Output the (x, y) coordinate of the center of the cell containing the given text.  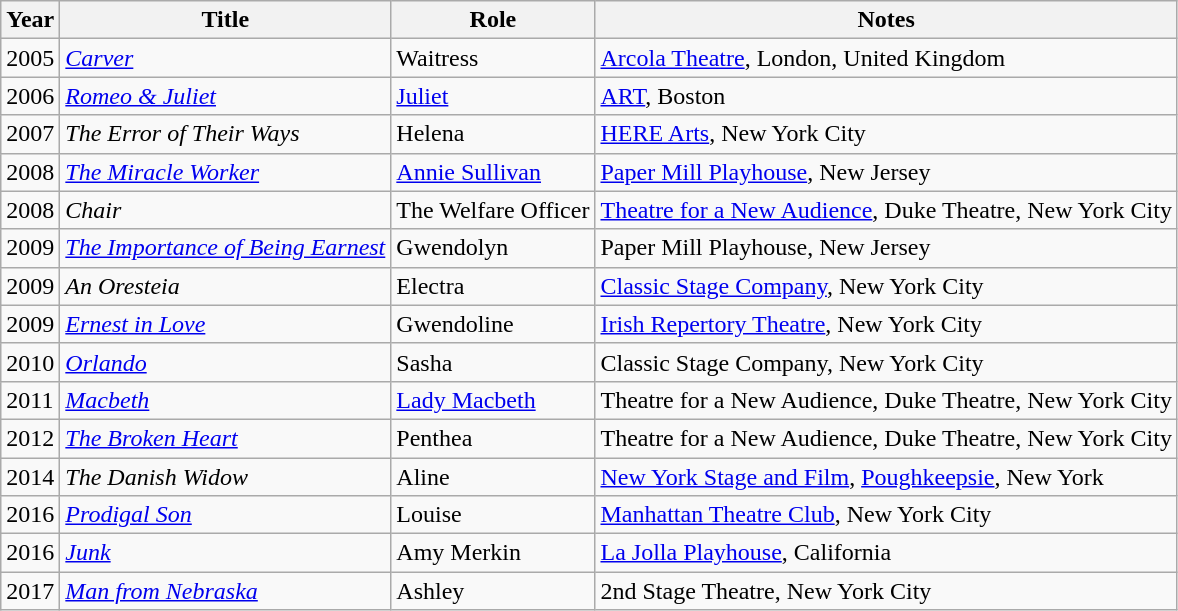
Role (493, 20)
2010 (30, 362)
Ashley (493, 591)
2005 (30, 58)
Carver (226, 58)
2014 (30, 477)
Juliet (493, 96)
An Oresteia (226, 286)
Chair (226, 210)
Annie Sullivan (493, 172)
2006 (30, 96)
2012 (30, 438)
Waitress (493, 58)
Helena (493, 134)
The Broken Heart (226, 438)
Manhattan Theatre Club, New York City (886, 515)
Junk (226, 553)
Penthea (493, 438)
ART, Boston (886, 96)
New York Stage and Film, Poughkeepsie, New York (886, 477)
Gwendolyn (493, 248)
La Jolla Playhouse, California (886, 553)
Electra (493, 286)
Aline (493, 477)
HERE Arts, New York City (886, 134)
2011 (30, 400)
Romeo & Juliet (226, 96)
Man from Nebraska (226, 591)
Title (226, 20)
Ernest in Love (226, 324)
Arcola Theatre, London, United Kingdom (886, 58)
Irish Repertory Theatre, New York City (886, 324)
Amy Merkin (493, 553)
Orlando (226, 362)
Notes (886, 20)
Sasha (493, 362)
2017 (30, 591)
Year (30, 20)
The Welfare Officer (493, 210)
The Miracle Worker (226, 172)
2nd Stage Theatre, New York City (886, 591)
The Importance of Being Earnest (226, 248)
The Error of Their Ways (226, 134)
Macbeth (226, 400)
Prodigal Son (226, 515)
Lady Macbeth (493, 400)
2007 (30, 134)
Gwendoline (493, 324)
Louise (493, 515)
The Danish Widow (226, 477)
